Search for the cell housing the specified text and yield its [x, y] center coordinate. 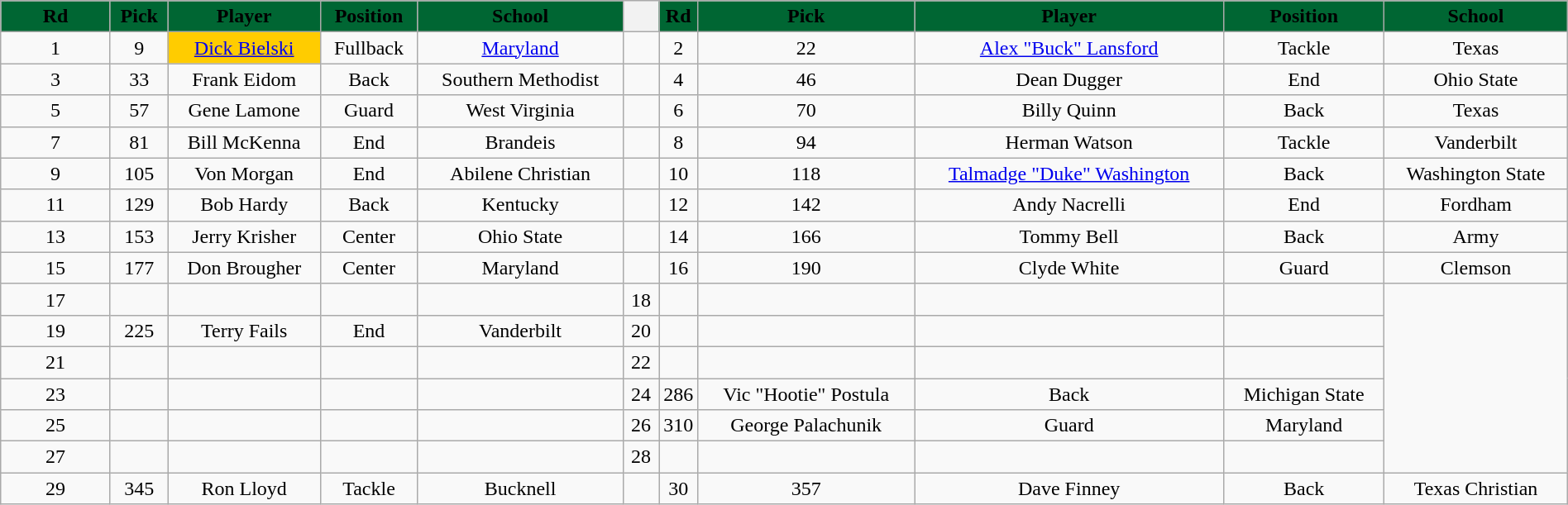
Billy Quinn [1069, 111]
6 [678, 111]
Don Brougher [244, 268]
Ron Lloyd [244, 488]
Clemson [1476, 268]
15 [56, 268]
20 [640, 331]
Fullback [369, 48]
Michigan State [1304, 394]
94 [806, 142]
26 [640, 426]
177 [139, 268]
33 [139, 79]
4 [678, 79]
225 [139, 331]
5 [56, 111]
24 [640, 394]
345 [139, 488]
Bill McKenna [244, 142]
21 [56, 362]
81 [139, 142]
Clyde White [1069, 268]
13 [56, 236]
190 [806, 268]
Fordham [1476, 205]
16 [678, 268]
Terry Fails [244, 331]
27 [56, 457]
George Palachunik [806, 426]
310 [678, 426]
10 [678, 174]
17 [56, 299]
23 [56, 394]
8 [678, 142]
28 [640, 457]
Washington State [1476, 174]
Texas Christian [1476, 488]
166 [806, 236]
1 [56, 48]
Bob Hardy [244, 205]
Gene Lamone [244, 111]
Vic "Hootie" Postula [806, 394]
Abilene Christian [521, 174]
7 [56, 142]
57 [139, 111]
105 [139, 174]
2 [678, 48]
29 [56, 488]
129 [139, 205]
19 [56, 331]
12 [678, 205]
Dean Dugger [1069, 79]
Alex "Buck" Lansford [1069, 48]
46 [806, 79]
11 [56, 205]
153 [139, 236]
Tommy Bell [1069, 236]
Jerry Krisher [244, 236]
286 [678, 394]
18 [640, 299]
357 [806, 488]
Southern Methodist [521, 79]
Army [1476, 236]
Von Morgan [244, 174]
Bucknell [521, 488]
30 [678, 488]
Talmadge "Duke" Washington [1069, 174]
118 [806, 174]
70 [806, 111]
Frank Eidom [244, 79]
14 [678, 236]
Kentucky [521, 205]
Dave Finney [1069, 488]
Andy Nacrelli [1069, 205]
3 [56, 79]
Herman Watson [1069, 142]
25 [56, 426]
Dick Bielski [244, 48]
142 [806, 205]
Brandeis [521, 142]
West Virginia [521, 111]
